Capture the cell that displays the provided text and extract its [X, Y] central coordinate. 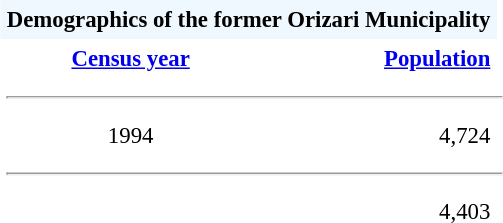
Population [378, 58]
Census year [131, 58]
4,724 [378, 136]
Demographics of the former Orizari Municipality [249, 20]
1994 [131, 136]
